Return [X, Y] of the center of cell containing provided text 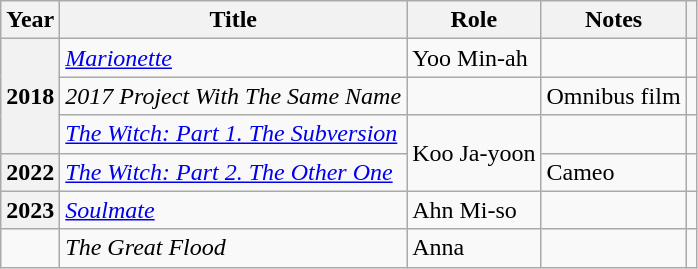
2017 Project With The Same Name [234, 96]
Soulmate [234, 210]
Yoo Min-ah [474, 58]
2023 [30, 210]
Anna [474, 248]
Cameo [614, 172]
2018 [30, 96]
The Witch: Part 2. The Other One [234, 172]
Role [474, 20]
Marionette [234, 58]
Koo Ja-yoon [474, 153]
Notes [614, 20]
Omnibus film [614, 96]
Year [30, 20]
Title [234, 20]
2022 [30, 172]
The Great Flood [234, 248]
The Witch: Part 1. The Subversion [234, 134]
Ahn Mi-so [474, 210]
